Locate the cell with the specified text and output its [x, y] center coordinate. 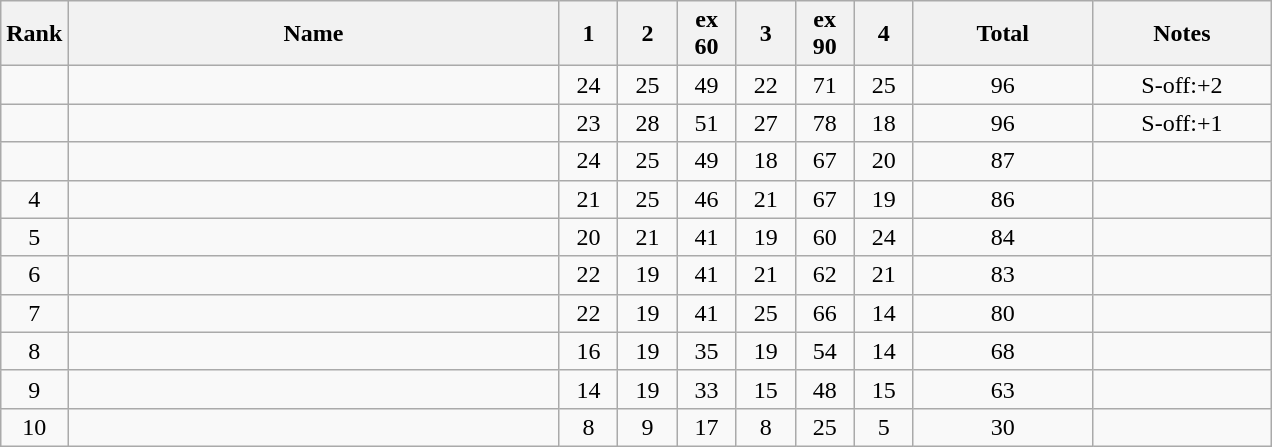
84 [1002, 237]
16 [588, 351]
71 [824, 85]
S-off:+1 [1182, 123]
28 [648, 123]
80 [1002, 313]
51 [706, 123]
Name [314, 34]
27 [766, 123]
3 [766, 34]
Notes [1182, 34]
66 [824, 313]
46 [706, 199]
30 [1002, 427]
6 [34, 275]
Rank [34, 34]
48 [824, 389]
1 [588, 34]
ex 60 [706, 34]
83 [1002, 275]
63 [1002, 389]
62 [824, 275]
10 [34, 427]
87 [1002, 161]
S-off:+2 [1182, 85]
17 [706, 427]
68 [1002, 351]
7 [34, 313]
35 [706, 351]
54 [824, 351]
33 [706, 389]
86 [1002, 199]
60 [824, 237]
Total [1002, 34]
78 [824, 123]
23 [588, 123]
ex 90 [824, 34]
2 [648, 34]
